Extract the [x, y] coordinate from the center of the cell holding the provided text.  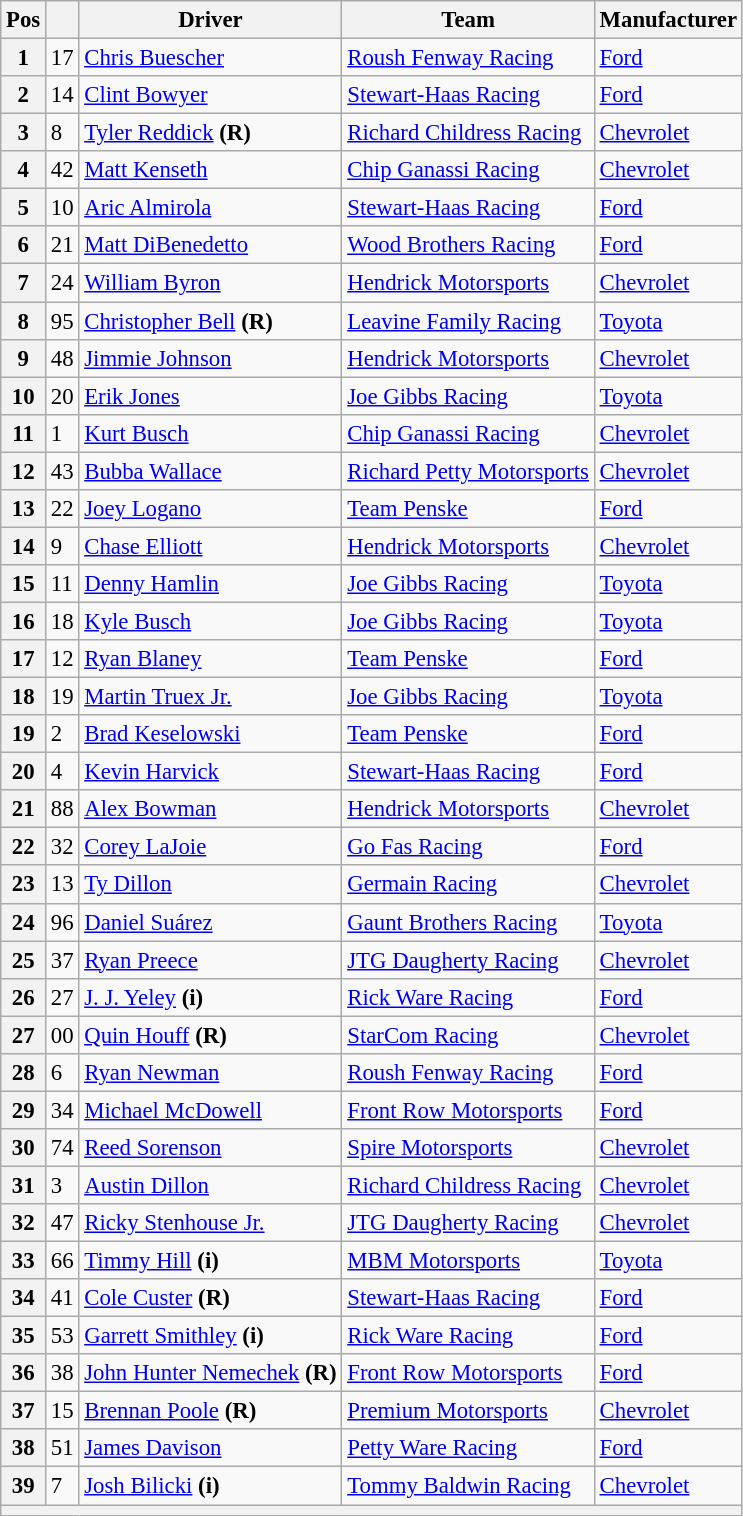
Kyle Busch [210, 621]
Aric Almirola [210, 208]
30 [24, 1148]
26 [24, 997]
Richard Petty Motorsports [468, 471]
Brad Keselowski [210, 734]
Spire Motorsports [468, 1148]
Wood Brothers Racing [468, 245]
MBM Motorsports [468, 1261]
Chase Elliott [210, 546]
Driver [210, 20]
Denny Hamlin [210, 584]
28 [24, 1073]
Jimmie Johnson [210, 358]
Corey LaJoie [210, 847]
Cole Custer (R) [210, 1298]
Matt Kenseth [210, 170]
Team [468, 20]
47 [62, 1223]
Tommy Baldwin Racing [468, 1486]
Tyler Reddick (R) [210, 133]
Reed Sorenson [210, 1148]
96 [62, 922]
Gaunt Brothers Racing [468, 922]
Matt DiBenedetto [210, 245]
88 [62, 809]
95 [62, 321]
Premium Motorsports [468, 1411]
Martin Truex Jr. [210, 697]
31 [24, 1185]
Petty Ware Racing [468, 1449]
Joey Logano [210, 509]
42 [62, 170]
16 [24, 621]
J. J. Yeley (i) [210, 997]
Alex Bowman [210, 809]
Ty Dillon [210, 885]
Kurt Busch [210, 433]
74 [62, 1148]
Josh Bilicki (i) [210, 1486]
Leavine Family Racing [468, 321]
00 [62, 1035]
William Byron [210, 283]
48 [62, 358]
5 [24, 208]
Brennan Poole (R) [210, 1411]
Bubba Wallace [210, 471]
35 [24, 1336]
James Davison [210, 1449]
Michael McDowell [210, 1110]
Ryan Blaney [210, 659]
Kevin Harvick [210, 772]
Garrett Smithley (i) [210, 1336]
Ryan Newman [210, 1073]
51 [62, 1449]
Clint Bowyer [210, 95]
Daniel Suárez [210, 922]
Christopher Bell (R) [210, 321]
33 [24, 1261]
Quin Houff (R) [210, 1035]
41 [62, 1298]
Pos [24, 20]
StarCom Racing [468, 1035]
Chris Buescher [210, 58]
Austin Dillon [210, 1185]
25 [24, 960]
53 [62, 1336]
23 [24, 885]
Go Fas Racing [468, 847]
36 [24, 1373]
Timmy Hill (i) [210, 1261]
John Hunter Nemechek (R) [210, 1373]
66 [62, 1261]
Manufacturer [668, 20]
39 [24, 1486]
Ricky Stenhouse Jr. [210, 1223]
Germain Racing [468, 885]
Ryan Preece [210, 960]
Erik Jones [210, 396]
43 [62, 471]
29 [24, 1110]
